Extract the (X, Y) coordinate from the center of the cell holding the provided text.  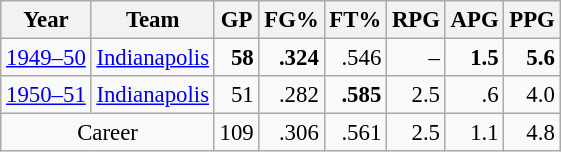
51 (236, 95)
5.6 (532, 58)
4.8 (532, 133)
58 (236, 58)
4.0 (532, 95)
RPG (416, 20)
1949–50 (46, 58)
1.5 (474, 58)
– (416, 58)
.282 (292, 95)
APG (474, 20)
.561 (356, 133)
.585 (356, 95)
Year (46, 20)
.324 (292, 58)
1950–51 (46, 95)
1.1 (474, 133)
PPG (532, 20)
.546 (356, 58)
GP (236, 20)
.306 (292, 133)
FG% (292, 20)
109 (236, 133)
.6 (474, 95)
Team (152, 20)
Career (108, 133)
FT% (356, 20)
